Determine the [X, Y] coordinate at the center of the cell enclosing the given text.  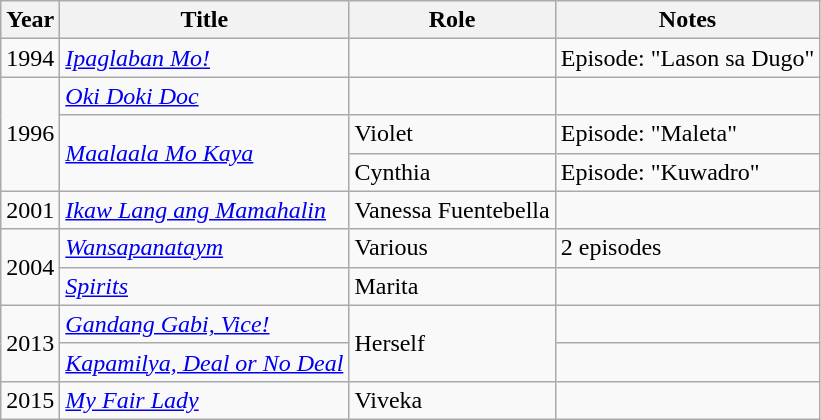
1994 [30, 58]
Episode: "Kuwadro" [688, 172]
Kapamilya, Deal or No Deal [204, 362]
Herself [452, 343]
Ikaw Lang ang Mamahalin [204, 210]
Wansapanataym [204, 248]
Episode: "Lason sa Dugo" [688, 58]
Viveka [452, 400]
Notes [688, 20]
Maalaala Mo Kaya [204, 153]
2013 [30, 343]
Spirits [204, 286]
2001 [30, 210]
Role [452, 20]
Various [452, 248]
Oki Doki Doc [204, 96]
Vanessa Fuentebella [452, 210]
Gandang Gabi, Vice! [204, 324]
Violet [452, 134]
Title [204, 20]
2 episodes [688, 248]
Year [30, 20]
Marita [452, 286]
Episode: "Maleta" [688, 134]
2015 [30, 400]
Cynthia [452, 172]
2004 [30, 267]
1996 [30, 134]
My Fair Lady [204, 400]
Ipaglaban Mo! [204, 58]
